Extract the [x, y] coordinate from the center of the cell holding the provided text.  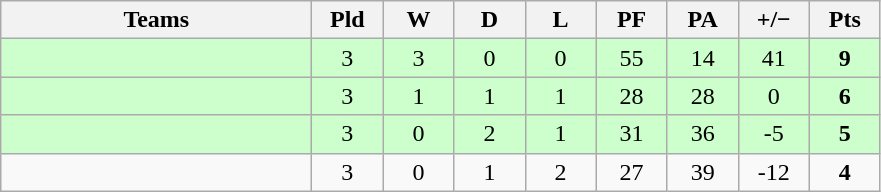
D [490, 20]
36 [702, 134]
L [560, 20]
PF [632, 20]
-12 [774, 172]
Pts [844, 20]
6 [844, 96]
Pld [348, 20]
39 [702, 172]
+/− [774, 20]
9 [844, 58]
55 [632, 58]
4 [844, 172]
14 [702, 58]
27 [632, 172]
-5 [774, 134]
PA [702, 20]
Teams [156, 20]
31 [632, 134]
41 [774, 58]
W [418, 20]
5 [844, 134]
